Scan for the cell matching the given text and deliver its [X, Y] coordinate at center. 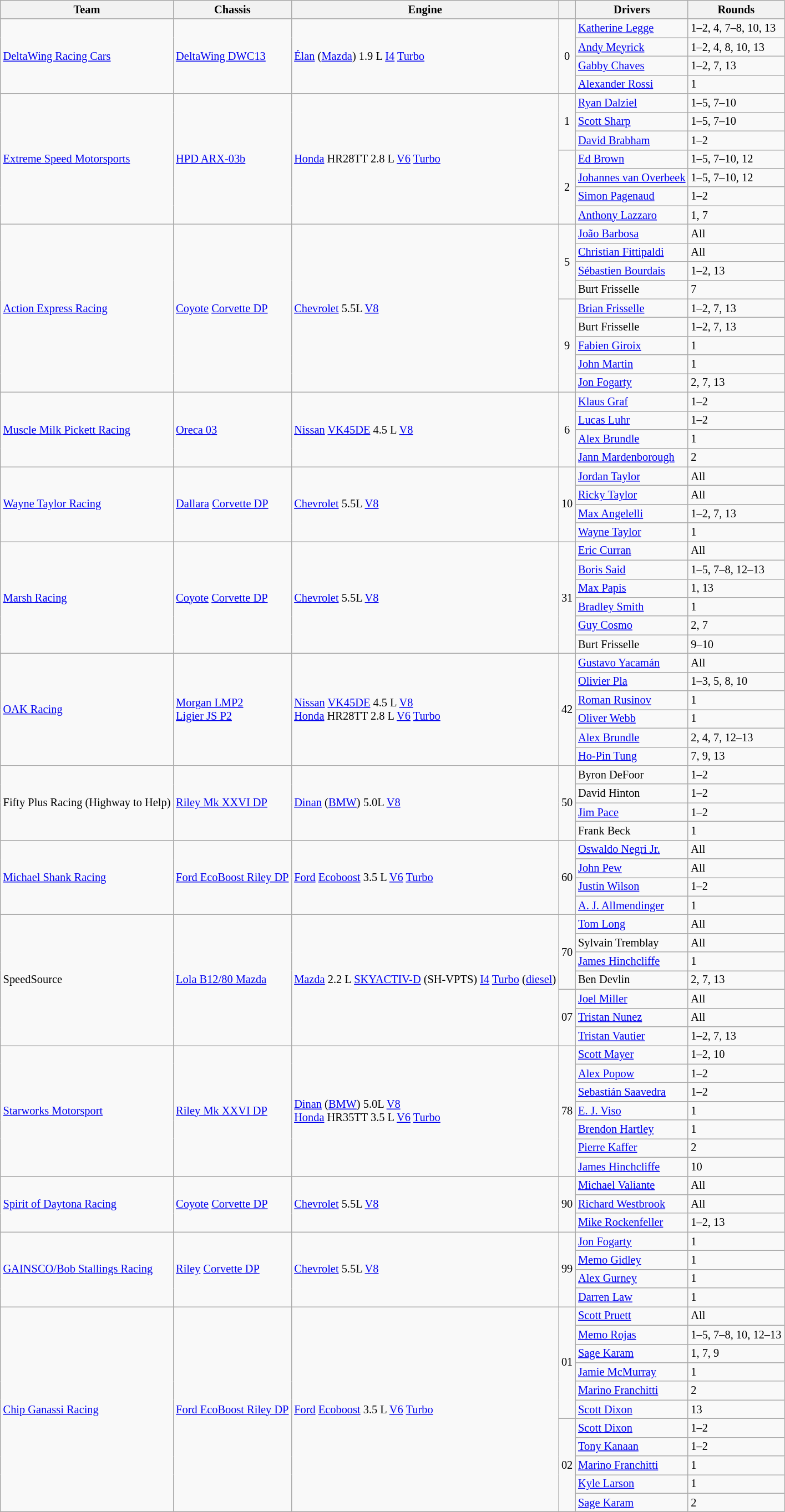
Boris Said [631, 569]
1, 7, 9 [736, 1353]
9–10 [736, 644]
Tristan Vautier [631, 1036]
Jim Pace [631, 812]
DeltaWing Racing Cars [87, 57]
Anthony Lazzaro [631, 215]
13 [736, 1409]
Tom Long [631, 924]
Rounds [736, 9]
Klaus Graf [631, 401]
Byron DeFoor [631, 775]
Marsh Racing [87, 597]
Justin Wilson [631, 887]
7, 9, 13 [736, 756]
Frank Beck [631, 831]
Katherine Legge [631, 28]
90 [567, 1204]
Engine [425, 9]
Lucas Luhr [631, 420]
Fifty Plus Racing (Highway to Help) [87, 803]
Andy Meyrick [631, 47]
Scott Sharp [631, 121]
Gustavo Yacamán [631, 663]
2, 7 [736, 625]
Starworks Motorsport [87, 1111]
Eric Curran [631, 551]
Nissan VK45DE 4.5 L V8 [425, 429]
Alexander Rossi [631, 84]
1–2, 4, 7–8, 10, 13 [736, 28]
Michael Shank Racing [87, 877]
1–5, 7–8, 12–13 [736, 569]
Memo Gidley [631, 1260]
Jordan Taylor [631, 476]
70 [567, 953]
Roman Rusinov [631, 700]
6 [567, 429]
1–2, 10 [736, 1055]
Morgan LMP2 Ligier JS P2 [232, 709]
SpeedSource [87, 980]
07 [567, 1017]
31 [567, 597]
OAK Racing [87, 709]
Kyle Larson [631, 1484]
Johannes van Overbeek [631, 177]
Ed Brown [631, 159]
A. J. Allmendinger [631, 905]
Bradley Smith [631, 607]
E. J. Viso [631, 1111]
Scott Mayer [631, 1055]
Ho-Pin Tung [631, 756]
2, 4, 7, 12–13 [736, 737]
9 [567, 345]
Alex Gurney [631, 1279]
Dinan (BMW) 5.0L V8 Honda HR35TT 3.5 L V6 Turbo [425, 1111]
42 [567, 709]
Richard Westbrook [631, 1204]
5 [567, 262]
DeltaWing DWC13 [232, 57]
Fabien Giroix [631, 345]
Ryan Dalziel [631, 103]
Tony Kanaan [631, 1447]
Guy Cosmo [631, 625]
78 [567, 1111]
Ricky Taylor [631, 495]
Simon Pagenaud [631, 196]
60 [567, 877]
Michael Valiante [631, 1185]
Memo Rojas [631, 1335]
01 [567, 1362]
Brendon Hartley [631, 1129]
Action Express Racing [87, 308]
Chassis [232, 9]
Extreme Speed Motorsports [87, 159]
Dallara Corvette DP [232, 505]
Mazda 2.2 L SKYACTIV-D (SH-VPTS) I4 Turbo (diesel) [425, 980]
Mike Rockenfeller [631, 1223]
Brian Frisselle [631, 308]
Drivers [631, 9]
02 [567, 1465]
1, 13 [736, 588]
John Martin [631, 364]
Chip Ganassi Racing [87, 1409]
Ben Devlin [631, 980]
Sébastien Bourdais [631, 271]
Sebastián Saavedra [631, 1092]
0 [567, 57]
Oreca 03 [232, 429]
Nissan VK45DE 4.5 L V8 Honda HR28TT 2.8 L V6 Turbo [425, 709]
1–5, 7–8, 10, 12–13 [736, 1335]
Honda HR28TT 2.8 L V6 Turbo [425, 159]
Oswaldo Negri Jr. [631, 849]
Wayne Taylor [631, 532]
Team [87, 9]
Spirit of Daytona Racing [87, 1204]
7 [736, 289]
1, 7 [736, 215]
David Brabham [631, 140]
Oliver Webb [631, 719]
David Hinton [631, 793]
1–3, 5, 8, 10 [736, 681]
John Pew [631, 868]
Sylvain Tremblay [631, 943]
Riley Corvette DP [232, 1270]
Wayne Taylor Racing [87, 505]
Tristan Nunez [631, 1017]
GAINSCO/Bob Stallings Racing [87, 1270]
Dinan (BMW) 5.0L V8 [425, 803]
HPD ARX-03b [232, 159]
Jann Mardenborough [631, 457]
1–2, 4, 8, 10, 13 [736, 47]
99 [567, 1270]
Lola B12/80 Mazda [232, 980]
João Barbosa [631, 233]
Gabby Chaves [631, 65]
Alex Popow [631, 1073]
Pierre Kaffer [631, 1148]
Christian Fittipaldi [631, 252]
Muscle Milk Pickett Racing [87, 429]
Scott Pruett [631, 1316]
Olivier Pla [631, 681]
Élan (Mazda) 1.9 L I4 Turbo [425, 57]
Max Angelelli [631, 513]
Jamie McMurray [631, 1372]
Darren Law [631, 1297]
50 [567, 803]
Max Papis [631, 588]
Joel Miller [631, 999]
